Capture the cell that displays the provided text and extract its (x, y) central coordinate. 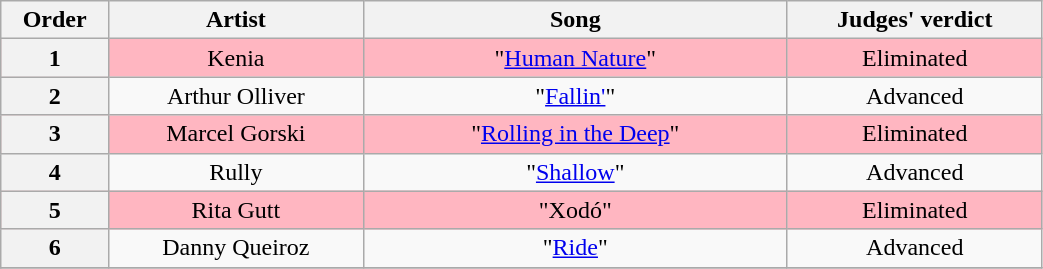
4 (55, 172)
5 (55, 210)
"Xodó" (575, 210)
2 (55, 96)
Rita Gutt (236, 210)
1 (55, 58)
6 (55, 248)
Rully (236, 172)
Judges' verdict (914, 20)
"Ride" (575, 248)
Marcel Gorski (236, 134)
3 (55, 134)
Danny Queiroz (236, 248)
Song (575, 20)
Arthur Olliver (236, 96)
"Human Nature" (575, 58)
"Fallin'" (575, 96)
"Shallow" (575, 172)
Kenia (236, 58)
Artist (236, 20)
Order (55, 20)
"Rolling in the Deep" (575, 134)
